Identify which cell holds the provided text, then report its (x, y) central coordinate. 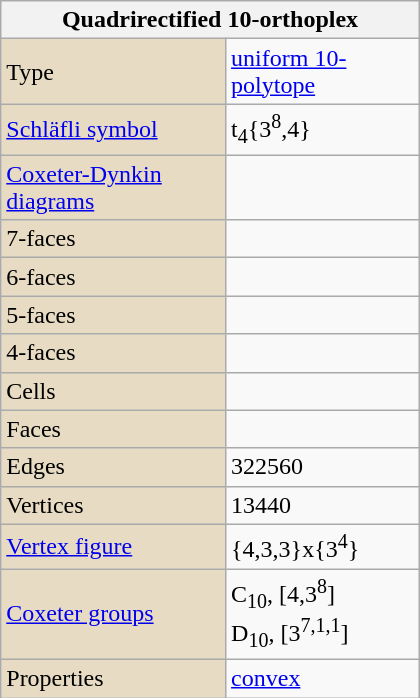
7-faces (114, 239)
322560 (323, 467)
13440 (323, 505)
convex (323, 678)
{4,3,3}x{34} (323, 546)
C10, [4,38]D10, [37,1,1] (323, 614)
Type (114, 72)
Vertices (114, 505)
Coxeter-Dynkin diagrams (114, 188)
Faces (114, 429)
4-faces (114, 353)
Coxeter groups (114, 614)
Quadrirectified 10-orthoplex (210, 20)
t4{38,4} (323, 130)
Properties (114, 678)
5-faces (114, 315)
Vertex figure (114, 546)
6-faces (114, 277)
Edges (114, 467)
Schläfli symbol (114, 130)
uniform 10-polytope (323, 72)
Cells (114, 391)
